For the text-containing cell, return its midpoint in (X, Y) coordinate format. 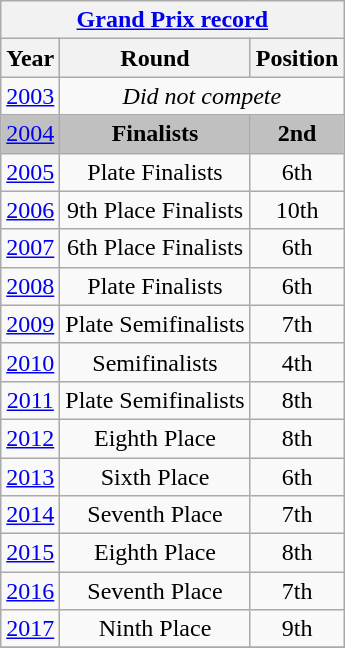
2015 (30, 553)
Semifinalists (155, 362)
2014 (30, 515)
Ninth Place (155, 629)
4th (297, 362)
6th Place Finalists (155, 248)
Did not compete (202, 96)
2010 (30, 362)
Sixth Place (155, 477)
10th (297, 210)
2004 (30, 134)
2nd (297, 134)
9th (297, 629)
Position (297, 58)
Year (30, 58)
2011 (30, 400)
2009 (30, 324)
2013 (30, 477)
Round (155, 58)
2017 (30, 629)
2005 (30, 172)
2006 (30, 210)
2008 (30, 286)
Finalists (155, 134)
2007 (30, 248)
2003 (30, 96)
2016 (30, 591)
Grand Prix record (172, 20)
9th Place Finalists (155, 210)
2012 (30, 438)
